Extract the (X, Y) coordinate from the center of the cell holding the provided text.  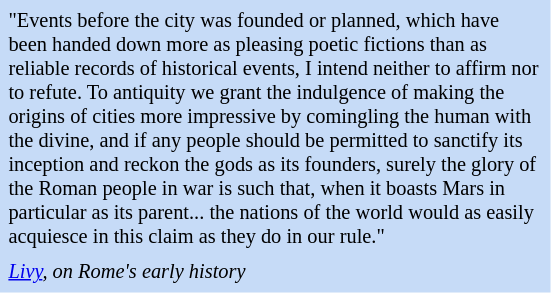
Livy, on Rome's early history (275, 272)
